Identify which cell holds the provided text, then report its [x, y] central coordinate. 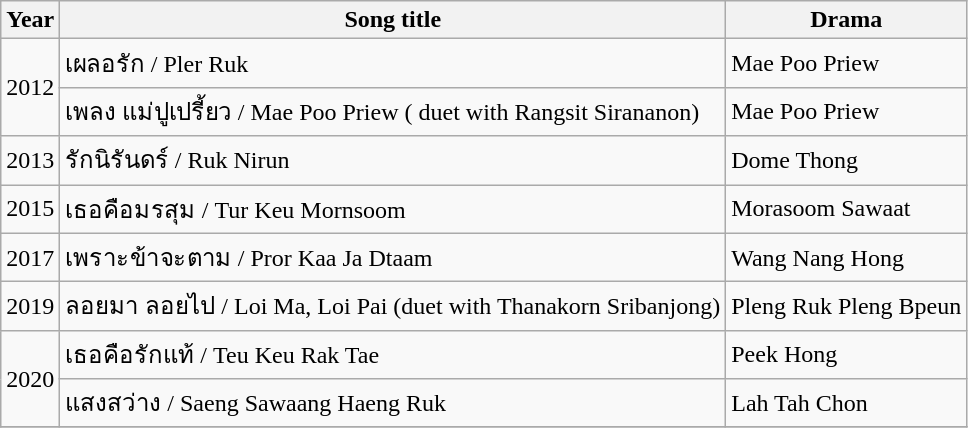
Year [30, 20]
2019 [30, 306]
เธอคือรักแท้ / Teu Keu Rak Tae [393, 354]
เพราะข้าจะตาม / Pror Kaa Ja Dtaam [393, 258]
Song title [393, 20]
แสงสว่าง / Saeng Sawaang Haeng Ruk [393, 404]
เผลอรัก / Pler Ruk [393, 64]
2015 [30, 208]
รักนิรันดร์ / Ruk Nirun [393, 160]
Drama [846, 20]
เพลง แม่ปูเปรี้ยว / Mae Poo Priew ( duet with Rangsit Sirananon) [393, 112]
Morasoom Sawaat [846, 208]
2012 [30, 88]
Dome Thong [846, 160]
2017 [30, 258]
2013 [30, 160]
Peek Hong [846, 354]
Pleng Ruk Pleng Bpeun [846, 306]
ลอยมา ลอยไป / Loi Ma, Loi Pai (duet with Thanakorn Sribanjong) [393, 306]
เธอคือมรสุม / Tur Keu Mornsoom [393, 208]
Lah Tah Chon [846, 404]
Wang Nang Hong [846, 258]
2020 [30, 378]
